Search for the cell housing the specified text and yield its (X, Y) center coordinate. 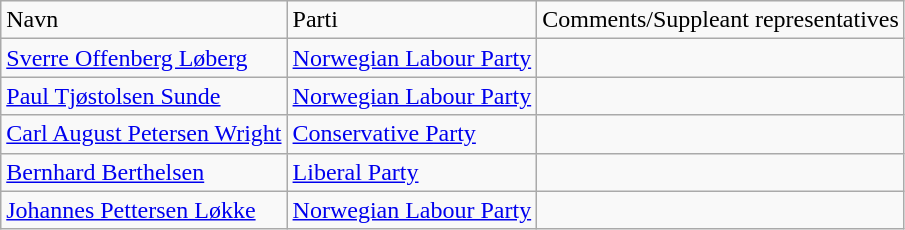
Carl August Petersen Wright (144, 134)
Conservative Party (412, 134)
Paul Tjøstolsen Sunde (144, 96)
Sverre Offenberg Løberg (144, 58)
Bernhard Berthelsen (144, 172)
Comments/Suppleant representatives (721, 20)
Navn (144, 20)
Johannes Pettersen Løkke (144, 210)
Liberal Party (412, 172)
Parti (412, 20)
